Locate the cell with the specified text and output its [x, y] center coordinate. 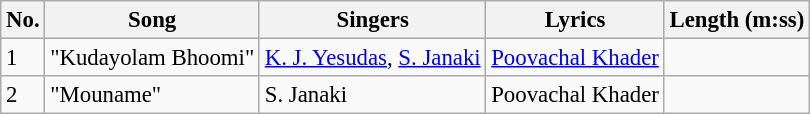
2 [23, 95]
Lyrics [575, 20]
No. [23, 20]
"Kudayolam Bhoomi" [152, 58]
K. J. Yesudas, S. Janaki [372, 58]
S. Janaki [372, 95]
"Mouname" [152, 95]
Singers [372, 20]
1 [23, 58]
Length (m:ss) [736, 20]
Song [152, 20]
